Search for the cell housing the specified text and yield its [x, y] center coordinate. 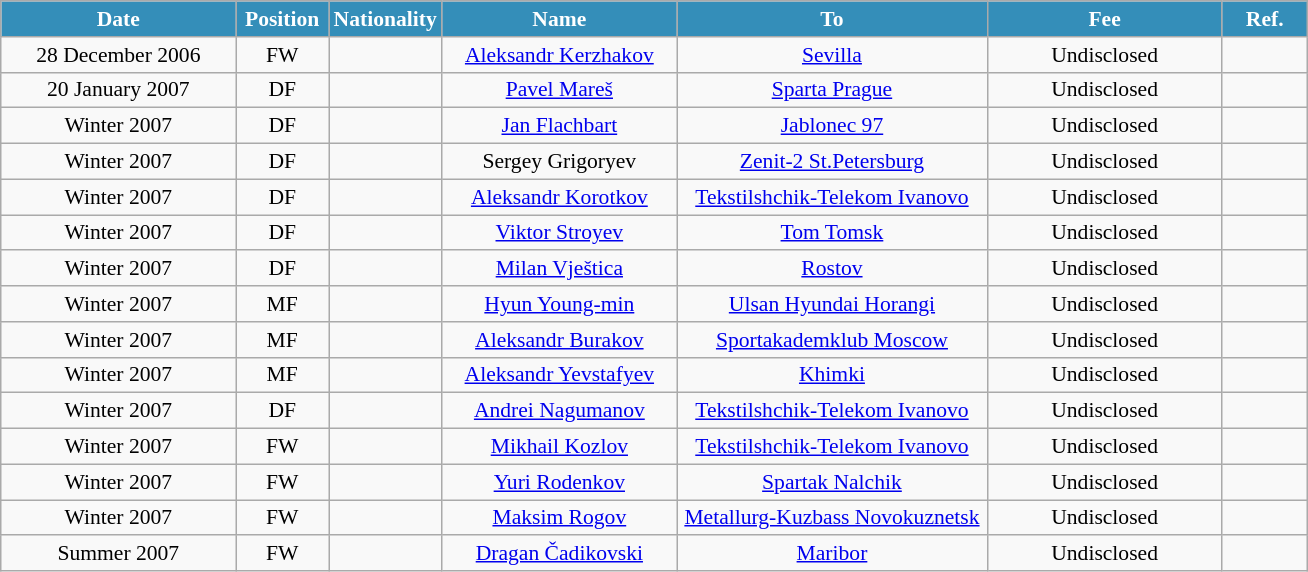
Aleksandr Yevstafyev [560, 375]
Zenit-2 St.Petersburg [832, 162]
Aleksandr Korotkov [560, 197]
Viktor Stroyev [560, 233]
28 December 2006 [118, 55]
Dragan Čadikovski [560, 554]
Position [282, 19]
To [832, 19]
Sportakademklub Moscow [832, 340]
Date [118, 19]
Sevilla [832, 55]
Milan Vještica [560, 269]
Name [560, 19]
Yuri Rodenkov [560, 482]
Tom Tomsk [832, 233]
Maribor [832, 554]
Mikhail Kozlov [560, 447]
Rostov [832, 269]
Pavel Mareš [560, 90]
Aleksandr Burakov [560, 340]
Summer 2007 [118, 554]
Sparta Prague [832, 90]
20 January 2007 [118, 90]
Hyun Young-min [560, 304]
Jablonec 97 [832, 126]
Sergey Grigoryev [560, 162]
Nationality [384, 19]
Khimki [832, 375]
Andrei Nagumanov [560, 411]
Maksim Rogov [560, 518]
Jan Flachbart [560, 126]
Spartak Nalchik [832, 482]
Ulsan Hyundai Horangi [832, 304]
Metallurg-Kuzbass Novokuznetsk [832, 518]
Aleksandr Kerzhakov [560, 55]
Fee [1104, 19]
Ref. [1264, 19]
